Capture the cell that displays the provided text and extract its (X, Y) central coordinate. 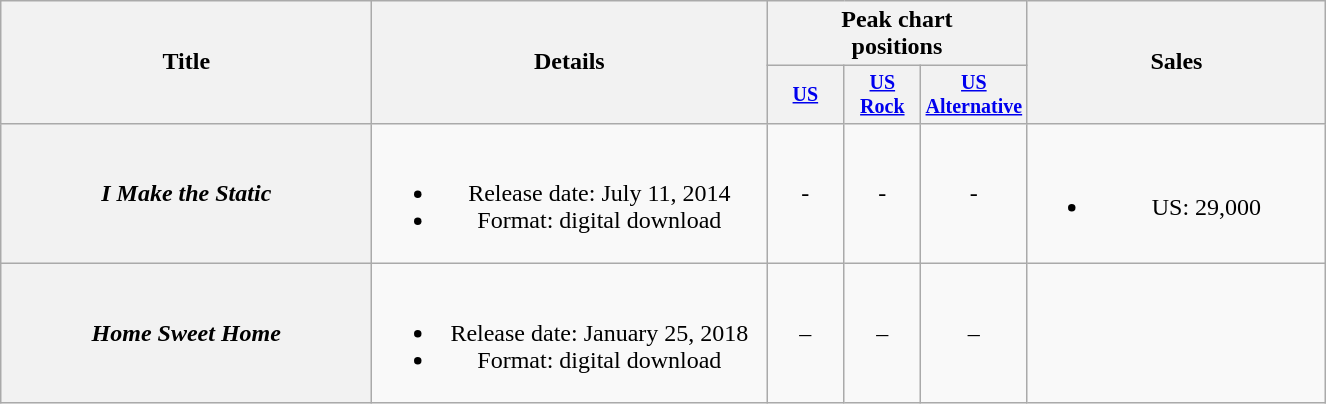
Details (570, 62)
US: 29,000 (1176, 193)
US Rock (882, 94)
Title (186, 62)
Release date: January 25, 2018Format: digital download (570, 333)
US Alternative (974, 94)
Sales (1176, 62)
Release date: July 11, 2014Format: digital download (570, 193)
Peak chartpositions (897, 34)
I Make the Static (186, 193)
Home Sweet Home (186, 333)
US (806, 94)
